Search for the cell housing the specified text and yield its [x, y] center coordinate. 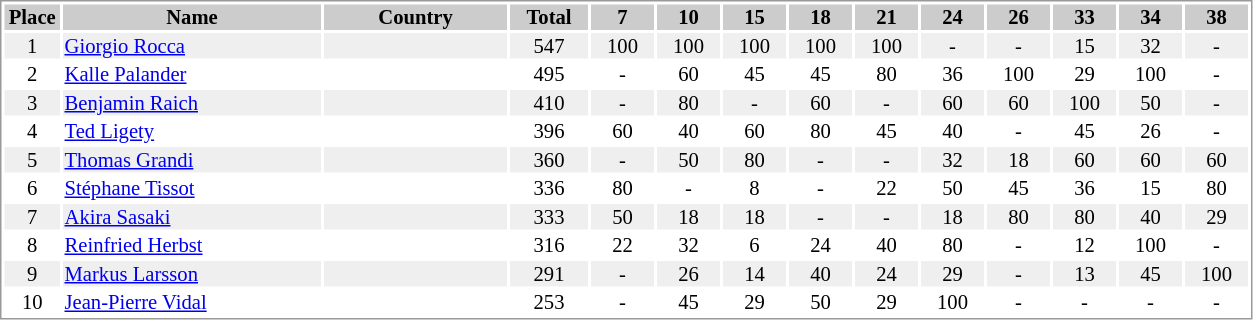
Thomas Grandi [192, 160]
34 [1150, 17]
291 [549, 274]
Kalle Palander [192, 75]
21 [886, 17]
Akira Sasaki [192, 217]
1 [32, 46]
13 [1084, 274]
336 [549, 189]
Giorgio Rocca [192, 46]
253 [549, 303]
495 [549, 75]
2 [32, 75]
333 [549, 217]
4 [32, 131]
Place [32, 17]
396 [549, 131]
Reinfried Herbst [192, 245]
Benjamin Raich [192, 103]
Jean-Pierre Vidal [192, 303]
9 [32, 274]
410 [549, 103]
5 [32, 160]
14 [754, 274]
38 [1216, 17]
Total [549, 17]
Name [192, 17]
Stéphane Tissot [192, 189]
33 [1084, 17]
Country [416, 17]
Ted Ligety [192, 131]
360 [549, 160]
3 [32, 103]
Markus Larsson [192, 274]
547 [549, 46]
316 [549, 245]
12 [1084, 245]
